Extract the (x, y) coordinate from the center of the cell holding the provided text.  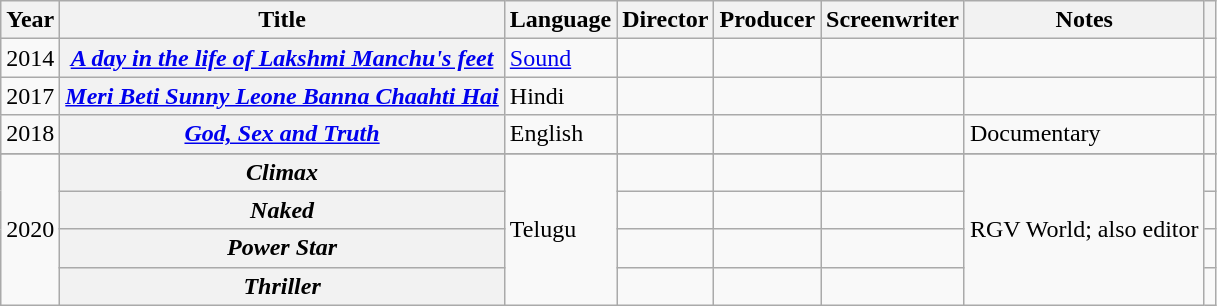
2018 (30, 134)
Power Star (282, 248)
Director (666, 20)
Documentary (1084, 134)
Hindi (560, 96)
Sound (560, 58)
Meri Beti Sunny Leone Banna Chaahti Hai (282, 96)
Language (560, 20)
A day in the life of Lakshmi Manchu's feet (282, 58)
Climax (282, 172)
2020 (30, 229)
Screenwriter (893, 20)
Year (30, 20)
Naked (282, 210)
Telugu (560, 229)
God, Sex and Truth (282, 134)
English (560, 134)
2017 (30, 96)
RGV World; also editor (1084, 229)
2014 (30, 58)
Title (282, 20)
Notes (1084, 20)
Thriller (282, 286)
Producer (768, 20)
